Pinpoint the cell where the given text exists, returning its [X, Y] midpoint coordinate. 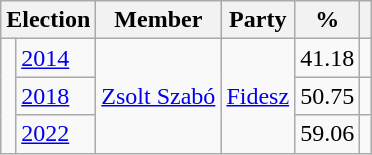
% [328, 20]
Zsolt Szabó [158, 96]
59.06 [328, 134]
50.75 [328, 96]
2014 [56, 58]
Fidesz [258, 96]
Election [48, 20]
Party [258, 20]
Member [158, 20]
2022 [56, 134]
41.18 [328, 58]
2018 [56, 96]
